Provide the [X, Y] coordinate of the cell's center where the given text is located.  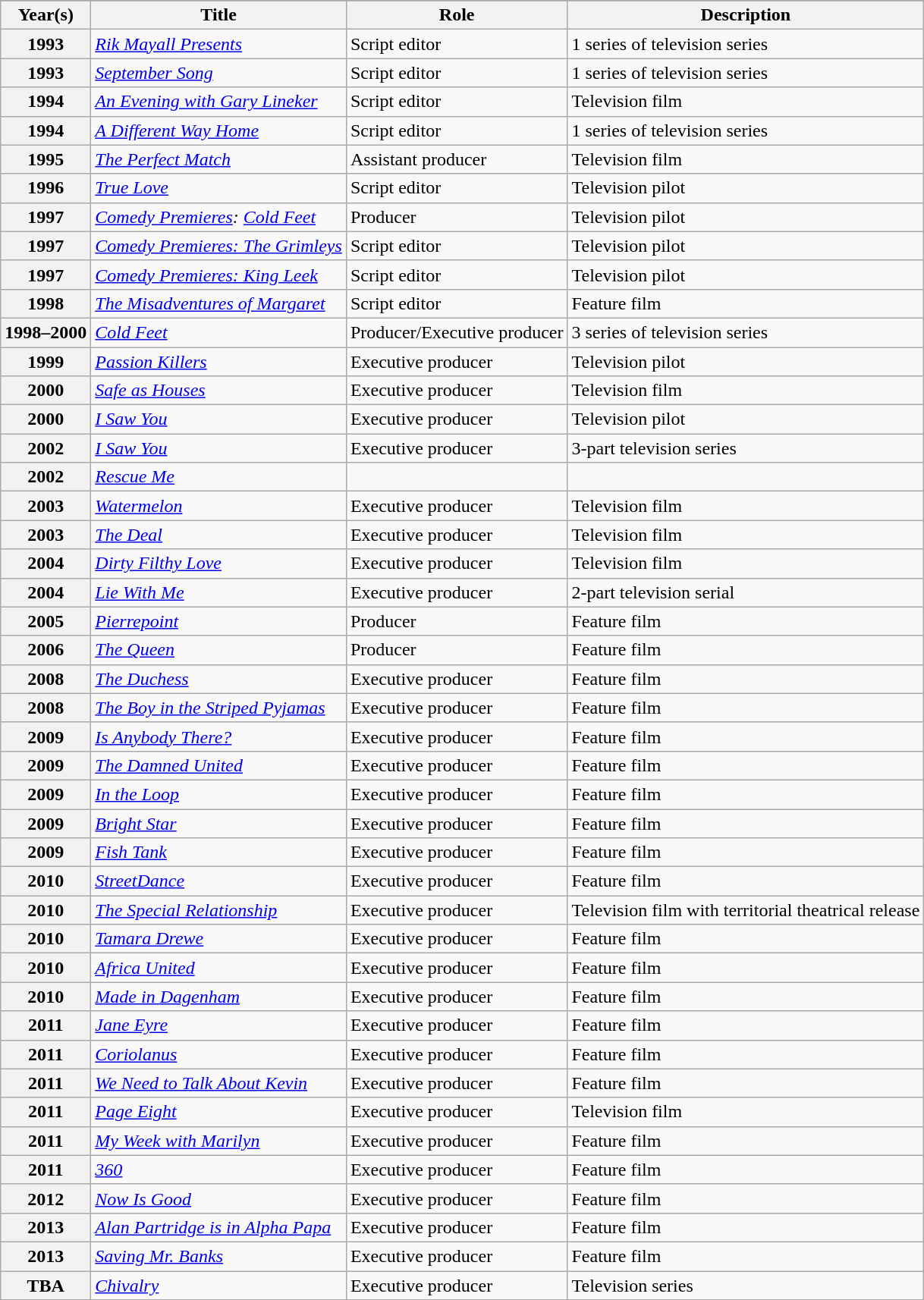
Tamara Drewe [218, 939]
The Duchess [218, 679]
Rescue Me [218, 477]
The Misadventures of Margaret [218, 303]
A Different Way Home [218, 130]
Safe as Houses [218, 391]
We Need to Talk About Kevin [218, 1083]
The Deal [218, 535]
Fish Tank [218, 853]
Bright Star [218, 823]
360 [218, 1170]
2005 [46, 621]
2006 [46, 650]
1995 [46, 159]
Made in Dagenham [218, 997]
The Special Relationship [218, 910]
Alan Partridge is in Alpha Papa [218, 1227]
The Queen [218, 650]
2-part television serial [746, 592]
Passion Killers [218, 362]
Rik Mayall Presents [218, 44]
Watermelon [218, 506]
Coriolanus [218, 1054]
1996 [46, 188]
3-part television series [746, 448]
StreetDance [218, 881]
Saving Mr. Banks [218, 1256]
TBA [46, 1286]
2012 [46, 1198]
Television series [746, 1286]
The Boy in the Striped Pyjamas [218, 708]
Role [457, 15]
Comedy Premieres: King Leek [218, 275]
My Week with Marilyn [218, 1141]
Producer/Executive producer [457, 332]
Cold Feet [218, 332]
Jane Eyre [218, 1025]
Assistant producer [457, 159]
The Damned United [218, 765]
September Song [218, 73]
Television film with territorial theatrical release [746, 910]
Lie With Me [218, 592]
In the Loop [218, 794]
Comedy Premieres: Cold Feet [218, 217]
3 series of television series [746, 332]
1998 [46, 303]
Year(s) [46, 15]
Is Anybody There? [218, 736]
Title [218, 15]
Now Is Good [218, 1198]
Comedy Premieres: The Grimleys [218, 246]
Africa United [218, 968]
Page Eight [218, 1112]
1998–2000 [46, 332]
Pierrepoint [218, 621]
An Evening with Gary Lineker [218, 102]
Description [746, 15]
Dirty Filthy Love [218, 564]
True Love [218, 188]
1999 [46, 362]
The Perfect Match [218, 159]
Chivalry [218, 1286]
